Determine the (X, Y) coordinate at the center of the cell enclosing the given text.  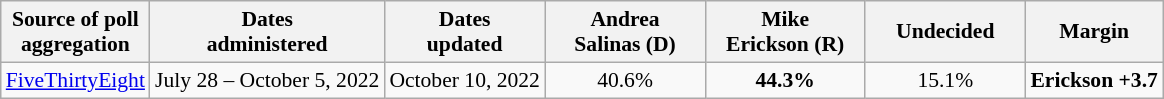
Erickson +3.7 (1094, 80)
MikeErickson (R) (785, 32)
October 10, 2022 (464, 80)
44.3% (785, 80)
FiveThirtyEight (76, 80)
July 28 – October 5, 2022 (267, 80)
15.1% (945, 80)
40.6% (625, 80)
Datesadministered (267, 32)
Undecided (945, 32)
AndreaSalinas (D) (625, 32)
Source of pollaggregation (76, 32)
Datesupdated (464, 32)
Margin (1094, 32)
